Return the [X, Y] coordinate for the center point of the cell that contains the specified text.  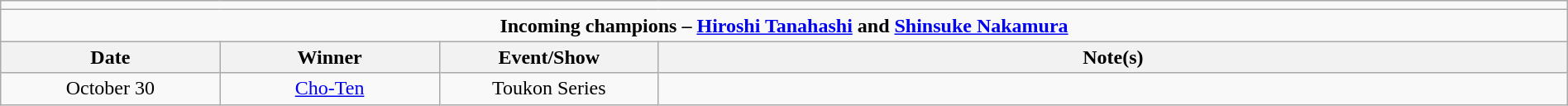
Event/Show [549, 57]
Toukon Series [549, 89]
October 30 [111, 89]
Date [111, 57]
Cho-Ten [329, 89]
Note(s) [1113, 57]
Incoming champions – Hiroshi Tanahashi and Shinsuke Nakamura [784, 26]
Winner [329, 57]
